Return [x, y] of the center of cell containing provided text 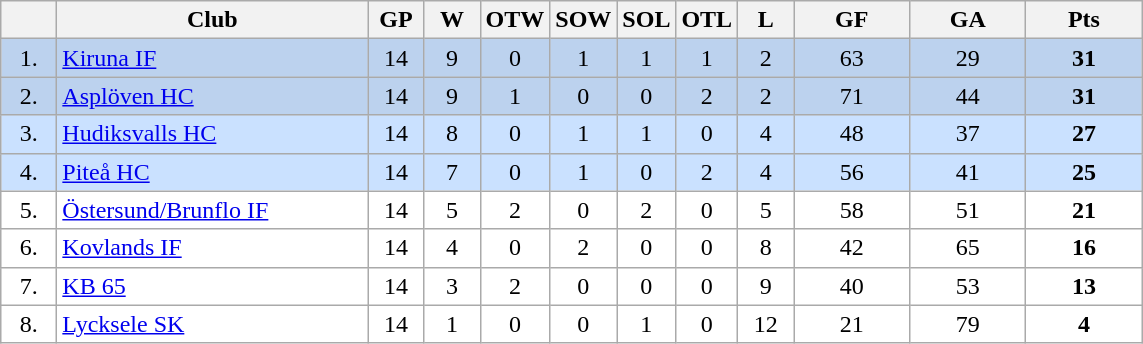
63 [852, 58]
2. [29, 96]
41 [968, 172]
48 [852, 134]
56 [852, 172]
44 [968, 96]
65 [968, 248]
16 [1084, 248]
7 [452, 172]
6. [29, 248]
OTL [707, 20]
27 [1084, 134]
GP [396, 20]
25 [1084, 172]
5. [29, 210]
Kiruna IF [212, 58]
8. [29, 324]
37 [968, 134]
Pts [1084, 20]
7. [29, 286]
KB 65 [212, 286]
71 [852, 96]
3. [29, 134]
Hudiksvalls HC [212, 134]
Club [212, 20]
58 [852, 210]
40 [852, 286]
SOW [584, 20]
Asplöven HC [212, 96]
51 [968, 210]
OTW [515, 20]
3 [452, 286]
53 [968, 286]
L [766, 20]
13 [1084, 286]
Piteå HC [212, 172]
1. [29, 58]
GF [852, 20]
GA [968, 20]
4. [29, 172]
12 [766, 324]
42 [852, 248]
SOL [646, 20]
Lycksele SK [212, 324]
Kovlands IF [212, 248]
W [452, 20]
29 [968, 58]
Östersund/Brunflo IF [212, 210]
79 [968, 324]
